Scan for the cell matching the given text and deliver its (X, Y) coordinate at center. 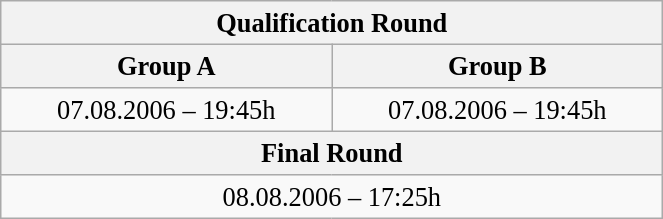
Qualification Round (332, 22)
Final Round (332, 153)
08.08.2006 – 17:25h (332, 197)
Group A (166, 66)
Group B (498, 66)
